Search for the cell housing the specified text and yield its (x, y) center coordinate. 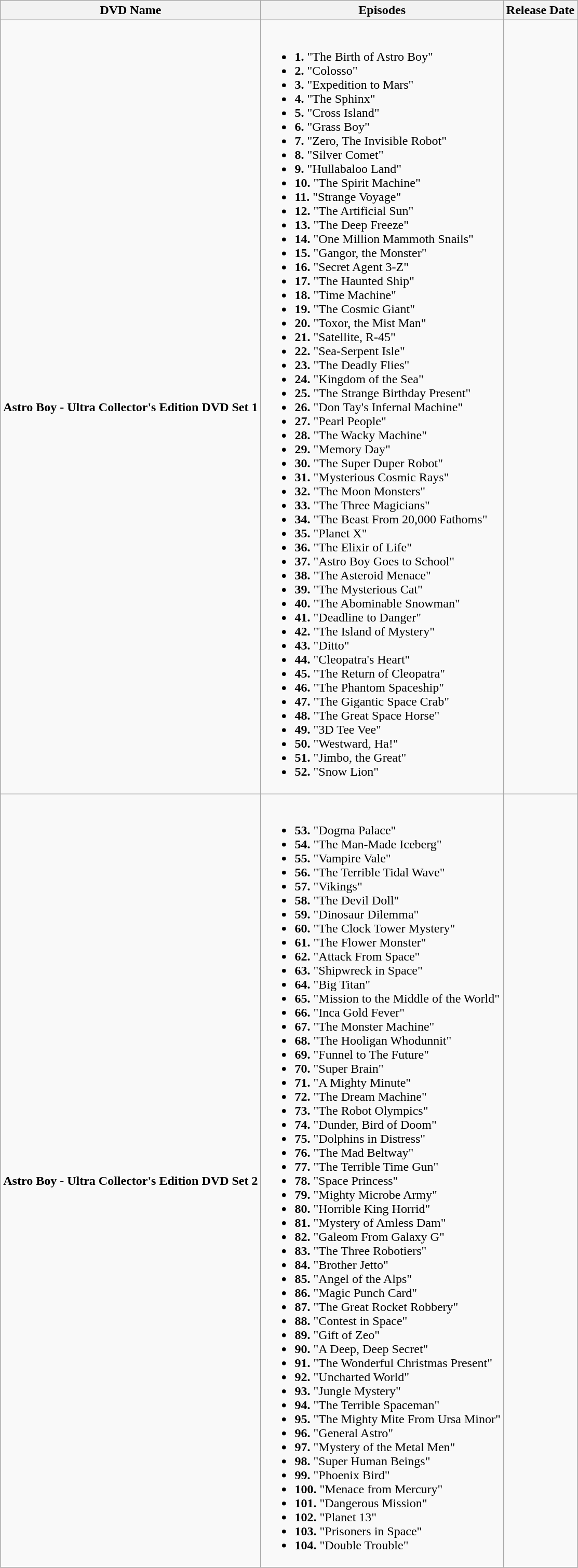
DVD Name (131, 10)
Episodes (382, 10)
Astro Boy - Ultra Collector's Edition DVD Set 2 (131, 1181)
Astro Boy - Ultra Collector's Edition DVD Set 1 (131, 407)
Release Date (540, 10)
